Locate the cell with the specified text and output its (X, Y) center coordinate. 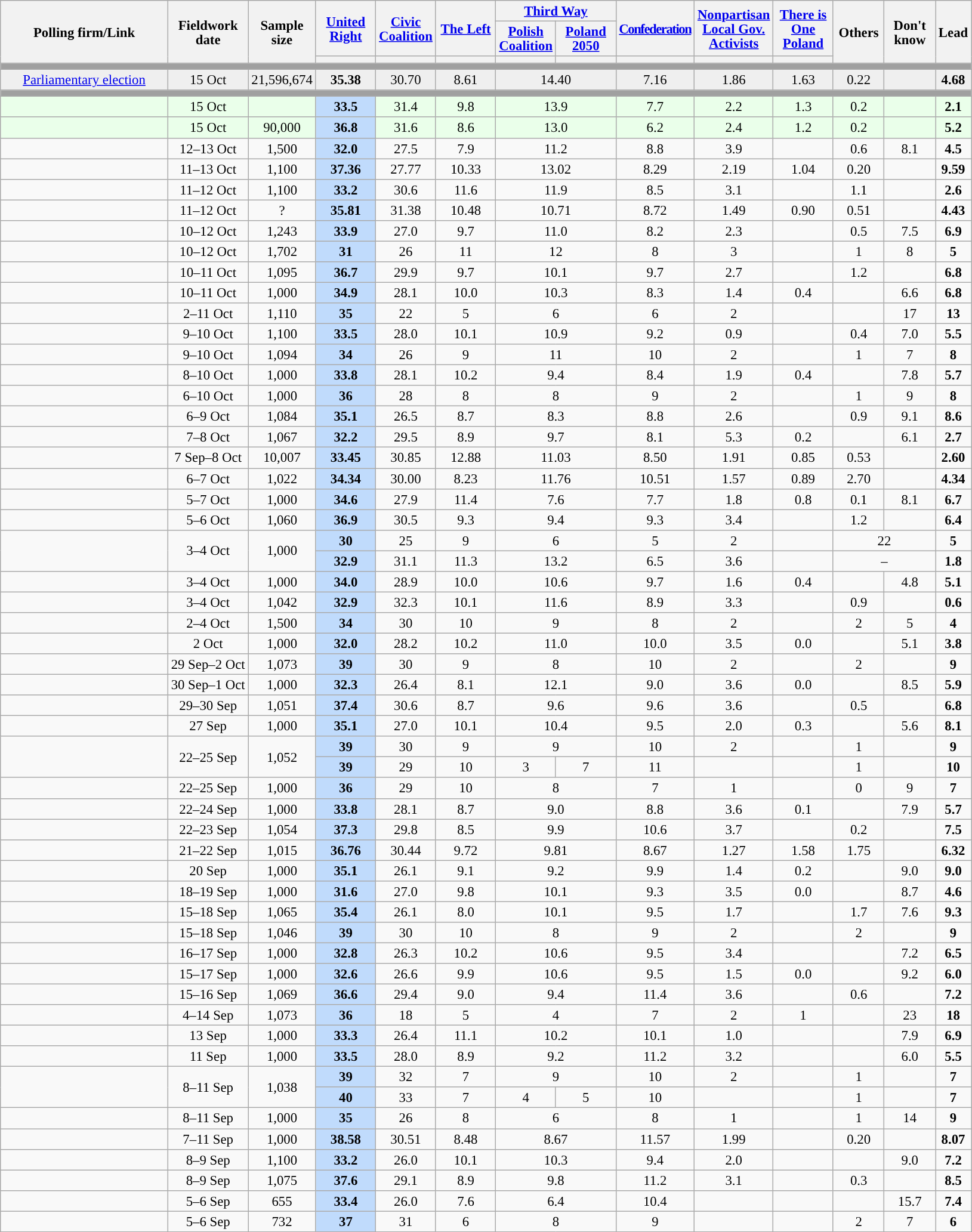
14 (910, 1118)
11.3 (465, 561)
36.7 (346, 272)
7.0 (910, 334)
655 (282, 1200)
Parliamentary election (85, 80)
31.1 (406, 561)
6–10 Oct (208, 396)
2.70 (859, 478)
1.58 (803, 850)
8.48 (465, 1140)
3.8 (954, 643)
10.48 (465, 210)
22–24 Sep (208, 809)
6–9 Oct (208, 416)
13.0 (556, 128)
1.86 (734, 80)
732 (282, 1222)
30.85 (406, 458)
10.33 (465, 169)
1.6 (734, 582)
10.51 (655, 478)
15.7 (910, 1200)
6.7 (954, 499)
0.51 (859, 210)
30.70 (406, 80)
? (282, 210)
8.29 (655, 169)
11–13 Oct (208, 169)
12 (556, 252)
1,075 (282, 1180)
35.38 (346, 80)
34.9 (346, 292)
31.38 (406, 210)
4.43 (954, 210)
37.4 (346, 705)
5.9 (954, 685)
37.3 (346, 829)
11.57 (655, 1140)
8.07 (954, 1140)
28.9 (406, 582)
2 Oct (208, 643)
1.9 (734, 376)
33.3 (346, 1036)
21–22 Sep (208, 850)
3.3 (734, 603)
10.9 (556, 334)
33.9 (346, 231)
30.51 (406, 1140)
25 (406, 541)
1,084 (282, 416)
11.76 (556, 478)
The Left (465, 29)
9.81 (556, 850)
Don't know (910, 32)
8.72 (655, 210)
3.7 (734, 829)
Confederation (655, 29)
33.45 (346, 458)
7–8 Oct (208, 438)
1.0 (734, 1036)
Polling firm/Link (85, 32)
0.90 (803, 210)
11.1 (465, 1036)
0.89 (803, 478)
7.8 (910, 376)
1,042 (282, 603)
37.36 (346, 169)
4.6 (954, 891)
1.5 (734, 974)
29.1 (406, 1180)
13.02 (556, 169)
Others (859, 32)
30.5 (406, 520)
5–7 Oct (208, 499)
0.8 (803, 499)
– (884, 561)
37 (346, 1222)
27.77 (406, 169)
17 (910, 314)
27.9 (406, 499)
2–4 Oct (208, 623)
1.49 (734, 210)
7 Sep–8 Oct (208, 458)
2.1 (954, 107)
5.6 (910, 727)
0.53 (859, 458)
35.4 (346, 912)
1,067 (282, 438)
11.9 (556, 190)
4.34 (954, 478)
Polish Coalition (526, 39)
10,007 (282, 458)
1,069 (282, 995)
8.4 (655, 376)
21,596,674 (282, 80)
12–13 Oct (208, 148)
32.2 (346, 438)
6.2 (655, 128)
18–19 Sep (208, 891)
15–17 Sep (208, 974)
Nonpartisan Local Gov. Activists (734, 29)
1,022 (282, 478)
37.6 (346, 1180)
2.4 (734, 128)
7–11 Sep (208, 1140)
36.8 (346, 128)
1.04 (803, 169)
6.32 (954, 850)
27.5 (406, 148)
1.3 (803, 107)
26.3 (406, 953)
1,046 (282, 933)
1.91 (734, 458)
32.8 (346, 953)
2–11 Oct (208, 314)
36.6 (346, 995)
13 Sep (208, 1036)
1,243 (282, 231)
1,051 (282, 705)
26.6 (406, 974)
90,000 (282, 128)
30 Sep–1 Oct (208, 685)
9.72 (465, 850)
32.6 (346, 974)
29–30 Sep (208, 705)
32 (406, 1077)
There is One Poland (803, 29)
38.58 (346, 1140)
2.3 (734, 231)
8–10 Oct (208, 376)
5.3 (734, 438)
2.60 (954, 458)
27 Sep (208, 727)
0.22 (859, 80)
35.81 (346, 210)
1.27 (734, 850)
1,095 (282, 272)
28 (406, 396)
34.6 (346, 499)
8.23 (465, 478)
Samplesize (282, 32)
Poland 2050 (586, 39)
30.00 (406, 478)
16–17 Sep (208, 953)
7.16 (655, 80)
34.34 (346, 478)
8.61 (465, 80)
11 Sep (208, 1056)
1.99 (734, 1140)
23 (910, 1015)
1,015 (282, 850)
11.03 (556, 458)
9.59 (954, 169)
Third Way (556, 11)
6.1 (910, 438)
6–7 Oct (208, 478)
29.9 (406, 272)
1,702 (282, 252)
12.1 (556, 685)
0.85 (803, 458)
3.2 (734, 1056)
4.8 (910, 582)
31.4 (406, 107)
1,060 (282, 520)
29.5 (406, 438)
26.5 (406, 416)
12.88 (465, 458)
1,065 (282, 912)
15–16 Sep (208, 995)
20 Sep (208, 871)
Civic Coalition (406, 29)
1.63 (803, 80)
28.2 (406, 643)
1.75 (859, 850)
33.4 (346, 1200)
2.19 (734, 169)
Fieldworkdate (208, 32)
1,094 (282, 354)
36.9 (346, 520)
10.71 (556, 210)
30.44 (406, 850)
1,038 (282, 1087)
13.2 (556, 561)
29.8 (406, 829)
36.76 (346, 850)
13 (954, 314)
8.0 (465, 912)
22–23 Sep (208, 829)
4.68 (954, 80)
4.5 (954, 148)
1.1 (859, 190)
29.4 (406, 995)
6.6 (910, 292)
8.50 (655, 458)
40 (346, 1098)
1,054 (282, 829)
33 (406, 1098)
Lead (954, 32)
3.9 (734, 148)
34.0 (346, 582)
1,052 (282, 757)
UnitedRight (346, 29)
29 Sep–2 Oct (208, 665)
5.2 (954, 128)
8.2 (655, 231)
1,110 (282, 314)
0 (859, 789)
4–14 Sep (208, 1015)
14.40 (556, 80)
7.4 (954, 1200)
2.2 (734, 107)
5–6 Oct (208, 520)
13.9 (556, 107)
1.57 (734, 478)
